Determine the [X, Y] coordinate at the center of the cell enclosing the given text.  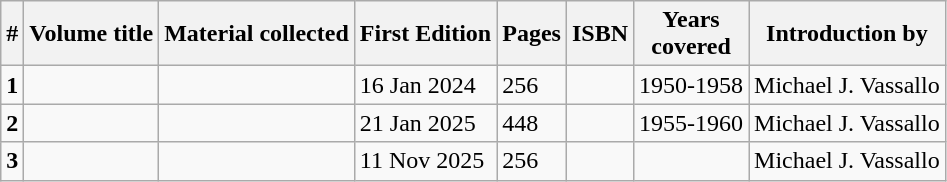
Introduction by [848, 34]
21 Jan 2025 [425, 123]
Years covered [692, 34]
First Edition [425, 34]
# [12, 34]
ISBN [600, 34]
Material collected [257, 34]
1 [12, 85]
1955-1960 [692, 123]
448 [532, 123]
1950-1958 [692, 85]
16 Jan 2024 [425, 85]
3 [12, 161]
2 [12, 123]
Volume title [92, 34]
11 Nov 2025 [425, 161]
Pages [532, 34]
